Scan for the cell matching the given text and deliver its [X, Y] coordinate at center. 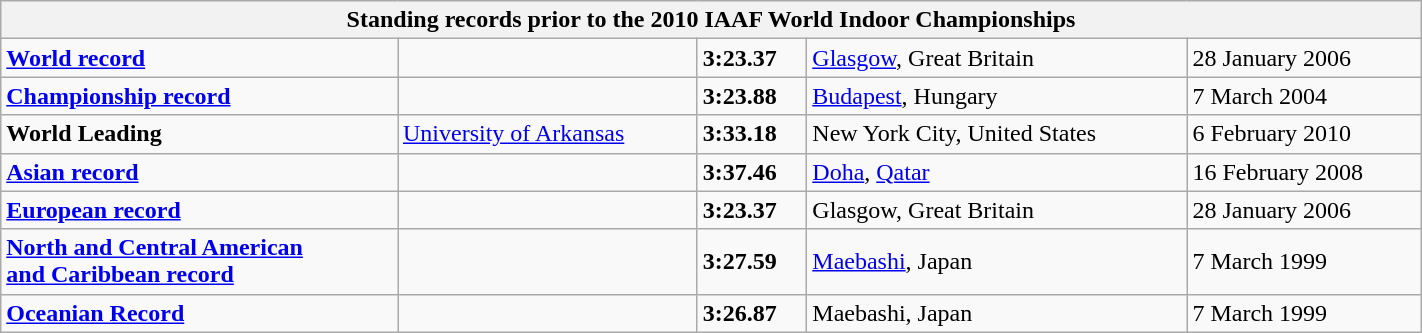
New York City, United States [997, 134]
Asian record [200, 172]
Budapest, Hungary [997, 96]
3:37.46 [752, 172]
European record [200, 210]
Standing records prior to the 2010 IAAF World Indoor Championships [711, 20]
6 February 2010 [1304, 134]
3:27.59 [752, 262]
3:33.18 [752, 134]
3:23.88 [752, 96]
Doha, Qatar [997, 172]
World record [200, 58]
World Leading [200, 134]
3:26.87 [752, 313]
16 February 2008 [1304, 172]
Oceanian Record [200, 313]
Championship record [200, 96]
North and Central American and Caribbean record [200, 262]
University of Arkansas [548, 134]
7 March 2004 [1304, 96]
